Search for the cell housing the specified text and yield its [x, y] center coordinate. 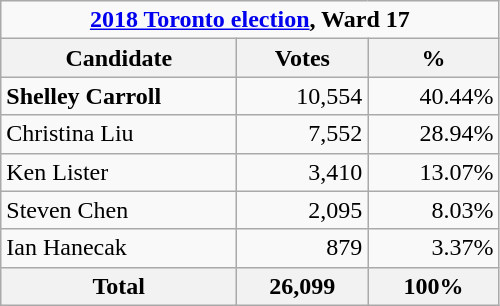
13.07% [434, 172]
40.44% [434, 96]
Steven Chen [119, 210]
7,552 [302, 134]
Candidate [119, 58]
10,554 [302, 96]
Votes [302, 58]
Ken Lister [119, 172]
100% [434, 286]
3,410 [302, 172]
Ian Hanecak [119, 248]
2018 Toronto election, Ward 17 [250, 20]
% [434, 58]
8.03% [434, 210]
2,095 [302, 210]
879 [302, 248]
Shelley Carroll [119, 96]
26,099 [302, 286]
28.94% [434, 134]
Total [119, 286]
3.37% [434, 248]
Christina Liu [119, 134]
